For the text-containing cell, return its midpoint in (x, y) coordinate format. 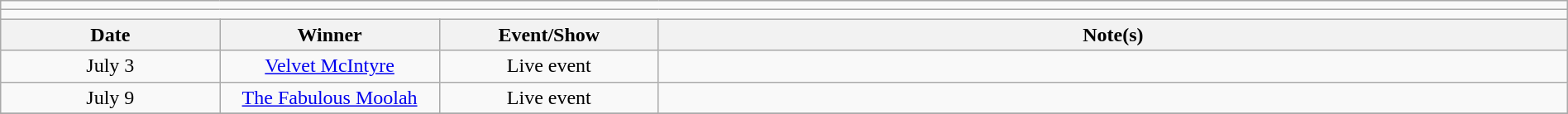
The Fabulous Moolah (329, 97)
Note(s) (1113, 35)
July 3 (111, 66)
Event/Show (549, 35)
Date (111, 35)
Velvet McIntyre (329, 66)
July 9 (111, 97)
Winner (329, 35)
